Provide the [X, Y] coordinate of the cell's center where the given text is located.  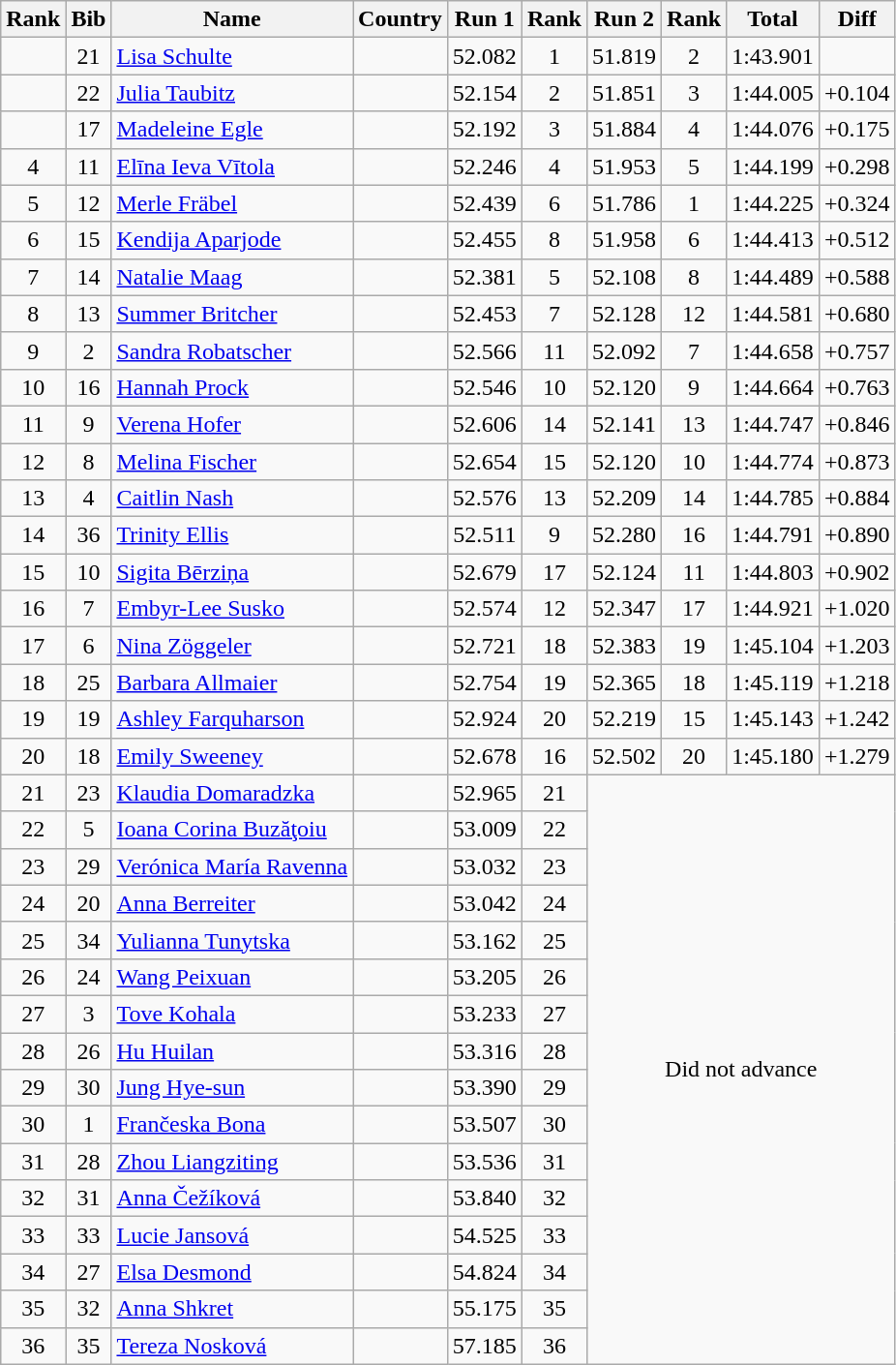
Caitlin Nash [232, 499]
+1.242 [857, 719]
Sandra Robatscher [232, 350]
51.851 [623, 93]
1:44.005 [773, 93]
1:44.791 [773, 535]
Emily Sweeney [232, 756]
52.574 [484, 609]
52.502 [623, 756]
51.884 [623, 130]
Verena Hofer [232, 424]
Elsa Desmond [232, 1272]
52.606 [484, 424]
1:45.119 [773, 682]
Hu Huilan [232, 1050]
1:44.747 [773, 424]
1:45.143 [773, 719]
52.383 [623, 646]
Jung Hye-sun [232, 1088]
52.141 [623, 424]
1:44.664 [773, 387]
52.965 [484, 793]
1:44.581 [773, 314]
57.185 [484, 1346]
+1.218 [857, 682]
Verónica María Ravenna [232, 866]
+0.873 [857, 462]
Name [232, 19]
+0.512 [857, 240]
52.124 [623, 572]
53.042 [484, 903]
Ioana Corina Buzăţoiu [232, 830]
Kendija Aparjode [232, 240]
53.205 [484, 977]
+0.175 [857, 130]
53.233 [484, 1014]
1:44.785 [773, 499]
54.525 [484, 1235]
1:44.803 [773, 572]
52.381 [484, 277]
52.654 [484, 462]
52.566 [484, 350]
Nina Zöggeler [232, 646]
53.162 [484, 940]
52.082 [484, 56]
51.786 [623, 203]
52.108 [623, 277]
+1.020 [857, 609]
52.280 [623, 535]
53.390 [484, 1088]
Anna Berreiter [232, 903]
Hannah Prock [232, 387]
53.032 [484, 866]
+0.680 [857, 314]
52.721 [484, 646]
52.347 [623, 609]
Natalie Maag [232, 277]
Wang Peixuan [232, 977]
+0.324 [857, 203]
Frančeska Bona [232, 1125]
+1.203 [857, 646]
51.953 [623, 167]
52.511 [484, 535]
Diff [857, 19]
51.958 [623, 240]
+0.884 [857, 499]
Elīna Ieva Vītola [232, 167]
54.824 [484, 1272]
+0.902 [857, 572]
Melina Fischer [232, 462]
52.455 [484, 240]
+0.588 [857, 277]
52.546 [484, 387]
52.754 [484, 682]
Julia Taubitz [232, 93]
51.819 [623, 56]
53.009 [484, 830]
Merle Fräbel [232, 203]
52.219 [623, 719]
Zhou Liangziting [232, 1162]
Sigita Bērziņa [232, 572]
Anna Shkret [232, 1309]
Klaudia Domaradzka [232, 793]
53.536 [484, 1162]
53.840 [484, 1198]
1:44.076 [773, 130]
Bib [89, 19]
Embyr-Lee Susko [232, 609]
1:44.225 [773, 203]
Run 1 [484, 19]
+0.846 [857, 424]
1:44.199 [773, 167]
Run 2 [623, 19]
+0.763 [857, 387]
1:44.921 [773, 609]
Did not advance [741, 1069]
Summer Britcher [232, 314]
1:44.774 [773, 462]
Tove Kohala [232, 1014]
1:45.180 [773, 756]
52.678 [484, 756]
Country [401, 19]
52.924 [484, 719]
52.192 [484, 130]
1:43.901 [773, 56]
1:44.658 [773, 350]
Lucie Jansová [232, 1235]
55.175 [484, 1309]
52.439 [484, 203]
+0.298 [857, 167]
52.128 [623, 314]
Barbara Allmaier [232, 682]
52.453 [484, 314]
+1.279 [857, 756]
+0.104 [857, 93]
Tereza Nosková [232, 1346]
52.576 [484, 499]
1:45.104 [773, 646]
52.154 [484, 93]
52.365 [623, 682]
Anna Čežíková [232, 1198]
53.507 [484, 1125]
52.209 [623, 499]
1:44.489 [773, 277]
+0.890 [857, 535]
Lisa Schulte [232, 56]
Trinity Ellis [232, 535]
52.679 [484, 572]
52.246 [484, 167]
1:44.413 [773, 240]
+0.757 [857, 350]
53.316 [484, 1050]
Total [773, 19]
Yulianna Tunytska [232, 940]
Ashley Farquharson [232, 719]
Madeleine Egle [232, 130]
52.092 [623, 350]
